Search for the cell housing the specified text and yield its [x, y] center coordinate. 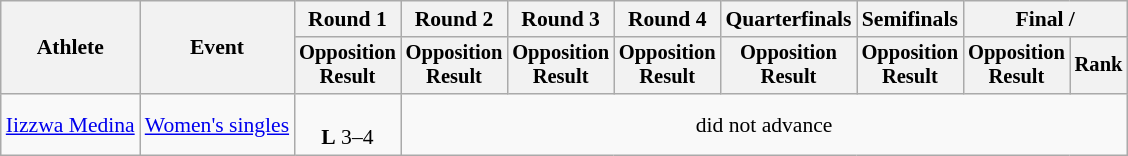
Semifinals [910, 19]
Round 3 [560, 19]
Iizzwa Medina [70, 124]
Round 2 [454, 19]
Rank [1099, 66]
L 3–4 [348, 124]
did not advance [764, 124]
Women's singles [217, 124]
Final / [1045, 19]
Athlete [70, 48]
Round 4 [668, 19]
Round 1 [348, 19]
Quarterfinals [788, 19]
Event [217, 48]
